Find where the given text appears and provide that cell's center as (x, y) coordinate. 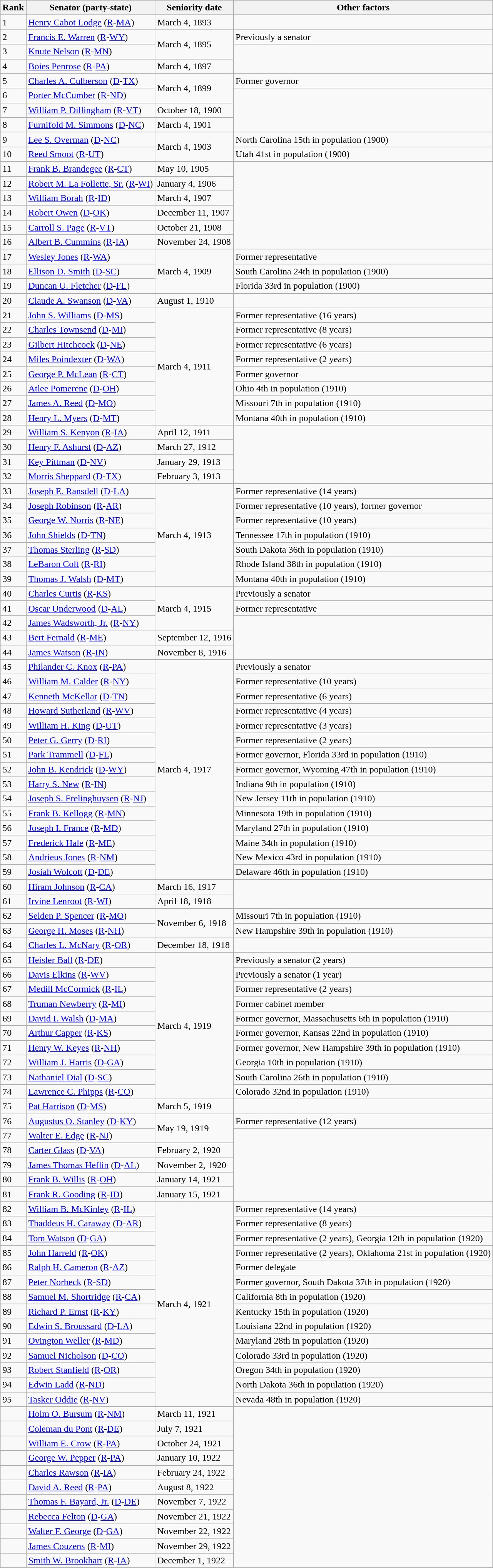
Previously a senator (1 year) (363, 975)
Rebecca Felton (D-GA) (91, 1516)
Former cabinet member (363, 1004)
March 11, 1921 (194, 1414)
March 4, 1911 (194, 366)
October 18, 1900 (194, 110)
Charles Curtis (R-KS) (91, 593)
28 (13, 418)
75 (13, 1106)
Harry S. New (R-IN) (91, 784)
Carroll S. Page (R-VT) (91, 227)
72 (13, 1062)
8 (13, 125)
Thomas Sterling (R-SD) (91, 550)
Joseph S. Frelinghuysen (R-NJ) (91, 799)
January 4, 1906 (194, 184)
67 (13, 989)
James A. Reed (D-MO) (91, 403)
Knute Nelson (R-MN) (91, 52)
March 4, 1903 (194, 147)
February 24, 1922 (194, 1473)
Lee S. Overman (D-NC) (91, 139)
January 15, 1921 (194, 1194)
David I. Walsh (D-MA) (91, 1018)
William E. Crow (R-PA) (91, 1443)
Francis E. Warren (R-WY) (91, 37)
South Carolina 26th in population (1910) (363, 1077)
6 (13, 95)
Ellison D. Smith (D-SC) (91, 271)
48 (13, 711)
84 (13, 1238)
78 (13, 1150)
10 (13, 154)
Kenneth McKellar (D-TN) (91, 696)
William M. Calder (R-NY) (91, 682)
51 (13, 755)
Utah 41st in population (1900) (363, 154)
93 (13, 1370)
81 (13, 1194)
Tennessee 17th in population (1910) (363, 535)
83 (13, 1224)
Henry Cabot Lodge (R-MA) (91, 22)
Bert Fernald (R-ME) (91, 637)
Charles Rawson (R-IA) (91, 1473)
Frank B. Willis (R-OH) (91, 1180)
63 (13, 931)
Maryland 27th in population (1910) (363, 828)
Richard P. Ernst (R-KY) (91, 1311)
Carter Glass (D-VA) (91, 1150)
2 (13, 37)
South Dakota 36th in population (1910) (363, 550)
7 (13, 110)
George W. Pepper (R-PA) (91, 1458)
15 (13, 227)
Arthur Capper (R-KS) (91, 1033)
Hiram Johnson (R-CA) (91, 886)
October 21, 1908 (194, 227)
Joseph Robinson (R-AR) (91, 506)
94 (13, 1385)
13 (13, 198)
New Jersey 11th in population (1910) (363, 799)
Former representative (16 years) (363, 315)
April 18, 1918 (194, 901)
John Shields (D-TN) (91, 535)
55 (13, 813)
60 (13, 886)
Philander C. Knox (R-PA) (91, 667)
November 22, 1922 (194, 1531)
Walter E. Edge (R-NJ) (91, 1136)
Heisler Ball (R-DE) (91, 960)
32 (13, 476)
Miles Poindexter (D-WA) (91, 359)
4 (13, 66)
Thomas J. Walsh (D-MT) (91, 579)
November 21, 1922 (194, 1516)
53 (13, 784)
Former representative (2 years), Oklahoma 21st in population (1920) (363, 1253)
Previously a senator (2 years) (363, 960)
Furnifold M. Simmons (D-NC) (91, 125)
Delaware 46th in population (1910) (363, 872)
Frank B. Kellogg (R-MN) (91, 813)
30 (13, 447)
Former representative (4 years) (363, 711)
44 (13, 652)
Gilbert Hitchcock (D-NE) (91, 344)
89 (13, 1311)
January 14, 1921 (194, 1180)
Robert Stanfield (R-OR) (91, 1370)
59 (13, 872)
Augustus O. Stanley (D-KY) (91, 1121)
LeBaron Colt (R-RI) (91, 564)
47 (13, 696)
John S. Williams (D-MS) (91, 315)
Charles Townsend (D-MI) (91, 330)
February 2, 1920 (194, 1150)
Walter F. George (D-GA) (91, 1531)
Pat Harrison (D-MS) (91, 1106)
Robert Owen (D-OK) (91, 213)
62 (13, 916)
David A. Reed (R-PA) (91, 1487)
Davis Elkins (R-WV) (91, 975)
91 (13, 1341)
Former governor, Wyoming 47th in population (1910) (363, 769)
Duncan U. Fletcher (D-FL) (91, 286)
22 (13, 330)
Other factors (363, 8)
North Dakota 36th in population (1920) (363, 1385)
Maryland 28th in population (1920) (363, 1341)
45 (13, 667)
March 4, 1907 (194, 198)
December 11, 1907 (194, 213)
John Harreld (R-OK) (91, 1253)
William B. McKinley (R-IL) (91, 1209)
46 (13, 682)
Colorado 33rd in population (1920) (363, 1355)
Tom Watson (D-GA) (91, 1238)
Lawrence C. Phipps (R-CO) (91, 1092)
42 (13, 623)
Henry F. Ashurst (D-AZ) (91, 447)
Former governor, Kansas 22nd in population (1910) (363, 1033)
18 (13, 271)
Former representative (10 years), former governor (363, 506)
Edwin Ladd (R-ND) (91, 1385)
90 (13, 1326)
December 1, 1922 (194, 1560)
March 5, 1919 (194, 1106)
19 (13, 286)
88 (13, 1297)
March 4, 1913 (194, 535)
1 (13, 22)
January 10, 1922 (194, 1458)
January 29, 1913 (194, 462)
Thomas F. Bayard, Jr. (D-DE) (91, 1502)
Claude A. Swanson (D-VA) (91, 301)
Key Pittman (D-NV) (91, 462)
14 (13, 213)
Former representative (2 years), Georgia 12th in population (1920) (363, 1238)
61 (13, 901)
52 (13, 769)
31 (13, 462)
New Hampshire 39th in population (1910) (363, 931)
Albert B. Cummins (R-IA) (91, 242)
May 19, 1919 (194, 1128)
Irvine Lenroot (R-WI) (91, 901)
Holm O. Bursum (R-NM) (91, 1414)
Josiah Wolcott (D-DE) (91, 872)
80 (13, 1180)
20 (13, 301)
Joseph E. Ransdell (D-LA) (91, 491)
Oregon 34th in population (1920) (363, 1370)
Charles A. Culberson (D-TX) (91, 81)
70 (13, 1033)
George W. Norris (R-NE) (91, 520)
New Mexico 43rd in population (1910) (363, 857)
Henry L. Myers (D-MT) (91, 418)
66 (13, 975)
29 (13, 433)
24 (13, 359)
California 8th in population (1920) (363, 1297)
November 6, 1918 (194, 923)
Maine 34th in population (1910) (363, 843)
3 (13, 52)
May 10, 1905 (194, 169)
34 (13, 506)
Samuel M. Shortridge (R-CA) (91, 1297)
36 (13, 535)
86 (13, 1267)
41 (13, 608)
March 4, 1901 (194, 125)
William J. Harris (D-GA) (91, 1062)
Wesley Jones (R-WA) (91, 257)
Colorado 32nd in population (1910) (363, 1092)
40 (13, 593)
Frank R. Gooding (R-ID) (91, 1194)
Medill McCormick (R-IL) (91, 989)
43 (13, 637)
August 8, 1922 (194, 1487)
James Thomas Heflin (D-AL) (91, 1165)
21 (13, 315)
John B. Kendrick (D-WY) (91, 769)
37 (13, 550)
92 (13, 1355)
South Carolina 24th in population (1900) (363, 271)
Boies Penrose (R-PA) (91, 66)
Former governor, Florida 33rd in population (1910) (363, 755)
Truman Newberry (R-MI) (91, 1004)
Andrieus Jones (R-NM) (91, 857)
November 2, 1920 (194, 1165)
August 1, 1910 (194, 301)
Former governor, South Dakota 37th in population (1920) (363, 1282)
71 (13, 1048)
16 (13, 242)
Seniority date (194, 8)
50 (13, 740)
54 (13, 799)
Nevada 48th in population (1920) (363, 1399)
Robert M. La Follette, Sr. (R-WI) (91, 184)
49 (13, 725)
58 (13, 857)
Oscar Underwood (D-AL) (91, 608)
Rhode Island 38th in population (1910) (363, 564)
Park Trammell (D-FL) (91, 755)
Former representative (12 years) (363, 1121)
74 (13, 1092)
March 4, 1899 (194, 88)
27 (13, 403)
March 27, 1912 (194, 447)
April 12, 1911 (194, 433)
November 24, 1908 (194, 242)
69 (13, 1018)
March 4, 1919 (194, 1026)
64 (13, 945)
Frederick Hale (R-ME) (91, 843)
Henry W. Keyes (R-NH) (91, 1048)
March 4, 1921 (194, 1304)
February 3, 1913 (194, 476)
Morris Sheppard (D-TX) (91, 476)
Edwin S. Broussard (D-LA) (91, 1326)
11 (13, 169)
Florida 33rd in population (1900) (363, 286)
March 4, 1909 (194, 271)
James Watson (R-IN) (91, 652)
56 (13, 828)
March 4, 1895 (194, 44)
79 (13, 1165)
Atlee Pomerene (D-OH) (91, 388)
November 7, 1922 (194, 1502)
Charles L. McNary (R-OR) (91, 945)
38 (13, 564)
77 (13, 1136)
68 (13, 1004)
Samuel Nicholson (D-CO) (91, 1355)
March 4, 1917 (194, 770)
33 (13, 491)
Thaddeus H. Caraway (D-AR) (91, 1224)
William S. Kenyon (R-IA) (91, 433)
Senator (party-state) (91, 8)
Minnesota 19th in population (1910) (363, 813)
57 (13, 843)
Selden P. Spencer (R-MO) (91, 916)
William P. Dillingham (R-VT) (91, 110)
9 (13, 139)
November 8, 1916 (194, 652)
Ralph H. Cameron (R-AZ) (91, 1267)
March 4, 1915 (194, 608)
23 (13, 344)
17 (13, 257)
95 (13, 1399)
5 (13, 81)
Howard Sutherland (R-WV) (91, 711)
Peter Norbeck (R-SD) (91, 1282)
Georgia 10th in population (1910) (363, 1062)
87 (13, 1282)
March 4, 1897 (194, 66)
Porter McCumber (R-ND) (91, 95)
76 (13, 1121)
35 (13, 520)
North Carolina 15th in population (1900) (363, 139)
73 (13, 1077)
James Wadsworth, Jr. (R-NY) (91, 623)
November 29, 1922 (194, 1546)
12 (13, 184)
September 12, 1916 (194, 637)
Reed Smoot (R-UT) (91, 154)
Peter G. Gerry (D-RI) (91, 740)
Rank (13, 8)
Former delegate (363, 1267)
65 (13, 960)
Smith W. Brookhart (R-IA) (91, 1560)
Ohio 4th in population (1910) (363, 388)
Nathaniel Dial (D-SC) (91, 1077)
25 (13, 374)
Louisiana 22nd in population (1920) (363, 1326)
85 (13, 1253)
William H. King (D-UT) (91, 725)
October 24, 1921 (194, 1443)
82 (13, 1209)
Former governor, Massachusetts 6th in population (1910) (363, 1018)
George H. Moses (R-NH) (91, 931)
Former governor, New Hampshire 39th in population (1910) (363, 1048)
July 7, 1921 (194, 1429)
James Couzens (R-MI) (91, 1546)
Tasker Oddie (R-NV) (91, 1399)
George P. McLean (R-CT) (91, 374)
26 (13, 388)
Ovington Weller (R-MD) (91, 1341)
Kentucky 15th in population (1920) (363, 1311)
Coleman du Pont (R-DE) (91, 1429)
Former representative (3 years) (363, 725)
March 4, 1893 (194, 22)
Joseph I. France (R-MD) (91, 828)
39 (13, 579)
William Borah (R-ID) (91, 198)
Indiana 9th in population (1910) (363, 784)
March 16, 1917 (194, 886)
December 18, 1918 (194, 945)
Frank B. Brandegee (R-CT) (91, 169)
